Identify which cell holds the provided text, then report its [X, Y] central coordinate. 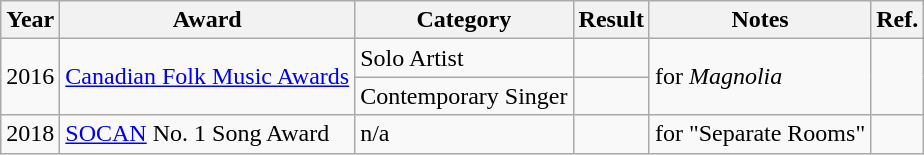
Award [208, 20]
Solo Artist [464, 58]
Result [611, 20]
Canadian Folk Music Awards [208, 77]
Contemporary Singer [464, 96]
2016 [30, 77]
2018 [30, 134]
Category [464, 20]
for Magnolia [760, 77]
Year [30, 20]
SOCAN No. 1 Song Award [208, 134]
Notes [760, 20]
Ref. [898, 20]
n/a [464, 134]
for "Separate Rooms" [760, 134]
